From the cell containing the given text, extract its center point as [x, y] coordinate. 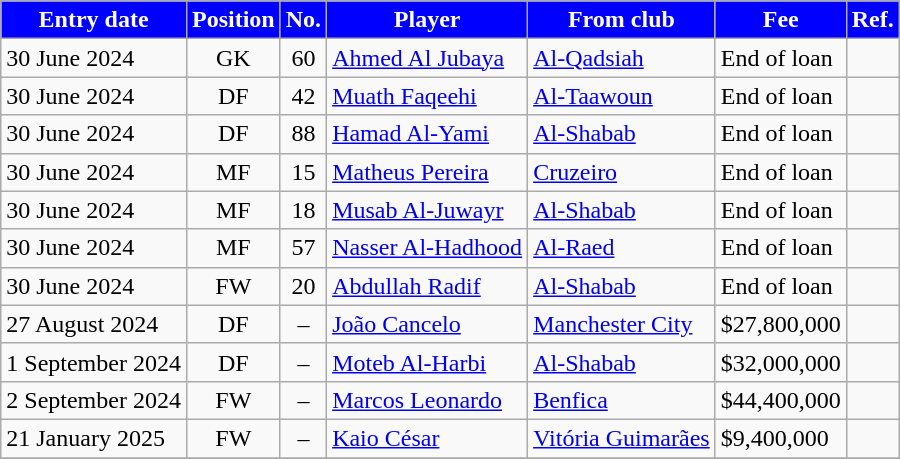
$44,400,000 [780, 400]
From club [622, 20]
Hamad Al-Yami [428, 134]
27 August 2024 [94, 324]
Moteb Al-Harbi [428, 362]
42 [303, 96]
88 [303, 134]
Vitória Guimarães [622, 438]
$27,800,000 [780, 324]
57 [303, 248]
$32,000,000 [780, 362]
Position [233, 20]
Benfica [622, 400]
2 September 2024 [94, 400]
João Cancelo [428, 324]
Ref. [872, 20]
Musab Al-Juwayr [428, 210]
No. [303, 20]
18 [303, 210]
20 [303, 286]
21 January 2025 [94, 438]
Entry date [94, 20]
Cruzeiro [622, 172]
Kaio César [428, 438]
15 [303, 172]
Marcos Leonardo [428, 400]
Al-Taawoun [622, 96]
Muath Faqeehi [428, 96]
Ahmed Al Jubaya [428, 58]
$9,400,000 [780, 438]
60 [303, 58]
Al-Raed [622, 248]
Nasser Al-Hadhood [428, 248]
Abdullah Radif [428, 286]
Manchester City [622, 324]
Player [428, 20]
Matheus Pereira [428, 172]
Fee [780, 20]
Al-Qadsiah [622, 58]
1 September 2024 [94, 362]
GK [233, 58]
